Return [x, y] of the center of cell containing provided text 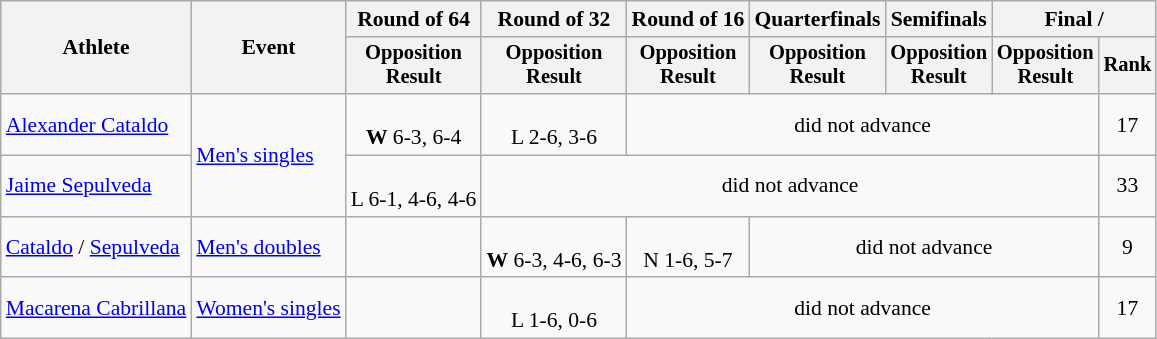
Macarena Cabrillana [96, 308]
Quarterfinals [817, 19]
Alexander Cataldo [96, 124]
Men's doubles [268, 248]
Cataldo / Sepulveda [96, 248]
Women's singles [268, 308]
Jaime Sepulveda [96, 186]
Athlete [96, 48]
33 [1128, 186]
Final / [1074, 19]
Round of 16 [688, 19]
Round of 64 [414, 19]
L 1-6, 0-6 [554, 308]
L 2-6, 3-6 [554, 124]
Men's singles [268, 155]
9 [1128, 248]
W 6-3, 6-4 [414, 124]
W 6-3, 4-6, 6-3 [554, 248]
Event [268, 48]
Rank [1128, 66]
Round of 32 [554, 19]
L 6-1, 4-6, 4-6 [414, 186]
Semifinals [938, 19]
N 1-6, 5-7 [688, 248]
